Find where the given text appears and provide that cell's center as [X, Y] coordinate. 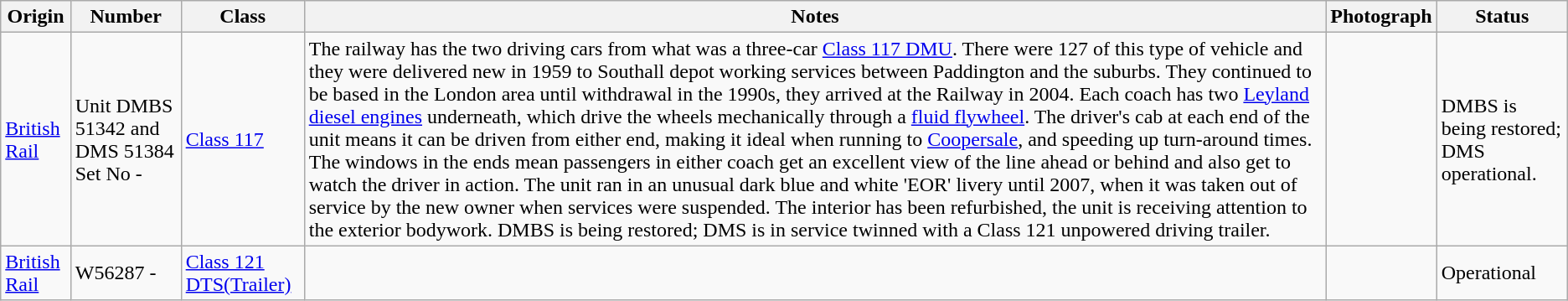
Class 117 [243, 139]
Unit DMBS 51342 and DMS 51384 Set No - [126, 139]
DMBS is being restored; DMS operational. [1502, 139]
Class 121 DTS(Trailer) [243, 273]
Notes [815, 17]
W56287 - [126, 273]
Number [126, 17]
Class [243, 17]
Operational [1502, 273]
Status [1502, 17]
Photograph [1381, 17]
Origin [35, 17]
